Identify which cell holds the provided text, then report its (x, y) central coordinate. 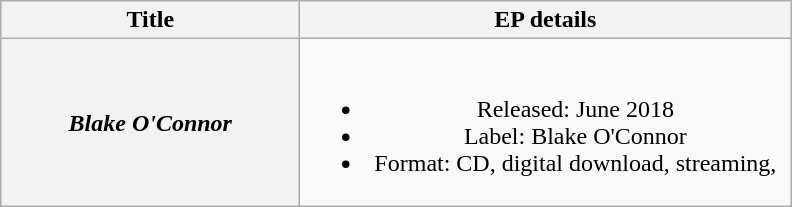
Blake O'Connor (150, 122)
EP details (546, 20)
Released: June 2018Label: Blake O'ConnorFormat: CD, digital download, streaming, (546, 122)
Title (150, 20)
